Find where the given text appears and provide that cell's center as (X, Y) coordinate. 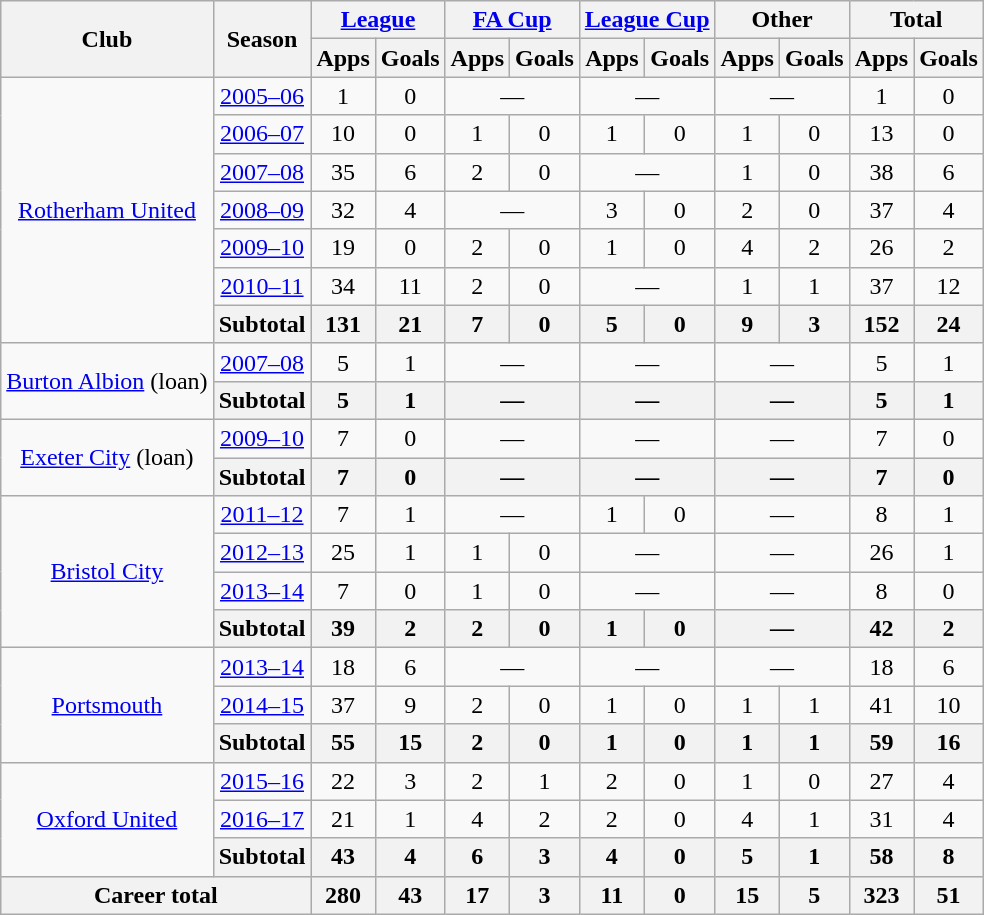
38 (881, 172)
59 (881, 743)
55 (343, 743)
58 (881, 857)
25 (343, 553)
41 (881, 705)
32 (343, 210)
Burton Albion (loan) (107, 381)
League (378, 20)
Total (916, 20)
12 (949, 286)
323 (881, 895)
Bristol City (107, 572)
131 (343, 324)
Exeter City (loan) (107, 457)
Rotherham United (107, 210)
19 (343, 248)
2014–15 (262, 705)
League Cup (647, 20)
16 (949, 743)
Club (107, 39)
2006–07 (262, 134)
Portsmouth (107, 705)
Oxford United (107, 819)
13 (881, 134)
34 (343, 286)
Career total (156, 895)
2010–11 (262, 286)
152 (881, 324)
27 (881, 781)
2011–12 (262, 515)
51 (949, 895)
17 (477, 895)
2012–13 (262, 553)
280 (343, 895)
Season (262, 39)
2008–09 (262, 210)
39 (343, 629)
2016–17 (262, 819)
Other (782, 20)
24 (949, 324)
35 (343, 172)
2005–06 (262, 96)
FA Cup (512, 20)
2015–16 (262, 781)
31 (881, 819)
22 (343, 781)
42 (881, 629)
